Scan for the cell matching the given text and deliver its (x, y) coordinate at center. 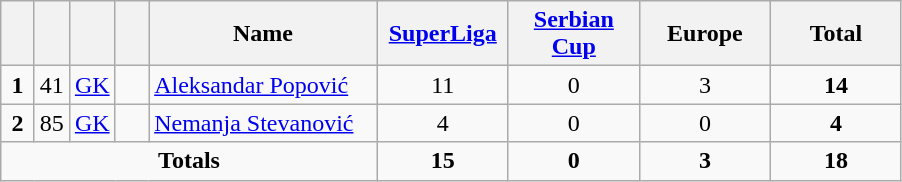
2 (18, 123)
Serbian Cup (574, 34)
Name (264, 34)
85 (52, 123)
1 (18, 85)
41 (52, 85)
Europe (704, 34)
Aleksandar Popović (264, 85)
14 (836, 85)
Totals (189, 161)
18 (836, 161)
15 (442, 161)
SuperLiga (442, 34)
Total (836, 34)
11 (442, 85)
Nemanja Stevanović (264, 123)
